For the text-containing cell, return its midpoint in [X, Y] coordinate format. 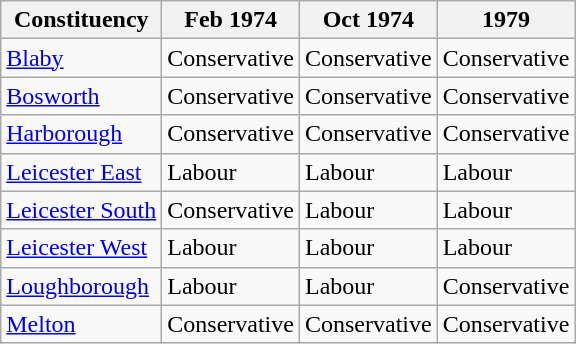
Loughborough [82, 286]
Leicester South [82, 210]
Bosworth [82, 96]
Melton [82, 324]
Harborough [82, 134]
Constituency [82, 20]
Feb 1974 [231, 20]
Leicester West [82, 248]
Leicester East [82, 172]
Oct 1974 [368, 20]
1979 [506, 20]
Blaby [82, 58]
